Identify which cell holds the provided text, then report its (X, Y) central coordinate. 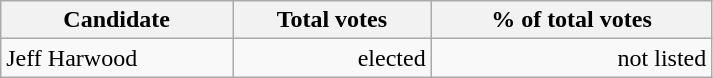
elected (332, 58)
not listed (572, 58)
% of total votes (572, 20)
Candidate (117, 20)
Jeff Harwood (117, 58)
Total votes (332, 20)
